Determine the (X, Y) coordinate at the center of the cell enclosing the given text.  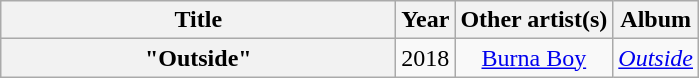
Album (656, 20)
Title (198, 20)
2018 (426, 58)
Other artist(s) (534, 20)
Year (426, 20)
"Outside" (198, 58)
Outside (656, 58)
Burna Boy (534, 58)
